Extract the (X, Y) coordinate from the center of the cell holding the provided text.  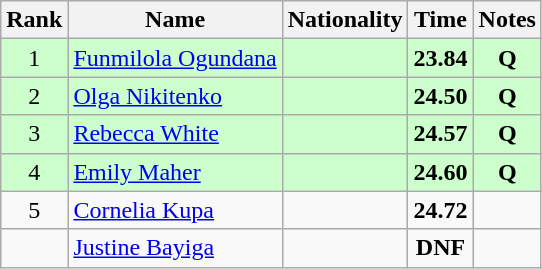
4 (34, 172)
Notes (507, 20)
Nationality (345, 20)
Rank (34, 20)
24.57 (440, 134)
Justine Bayiga (175, 248)
Time (440, 20)
Emily Maher (175, 172)
Rebecca White (175, 134)
Olga Nikitenko (175, 96)
Cornelia Kupa (175, 210)
1 (34, 58)
2 (34, 96)
Name (175, 20)
Funmilola Ogundana (175, 58)
DNF (440, 248)
24.60 (440, 172)
23.84 (440, 58)
5 (34, 210)
3 (34, 134)
24.50 (440, 96)
24.72 (440, 210)
